Detect which cell encompasses the target text, then output its (X, Y) center coordinate. 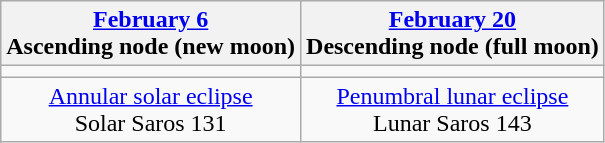
Annular solar eclipseSolar Saros 131 (151, 110)
Penumbral lunar eclipseLunar Saros 143 (453, 110)
February 6Ascending node (new moon) (151, 34)
February 20Descending node (full moon) (453, 34)
